Return [X, Y] of the center of cell containing provided text 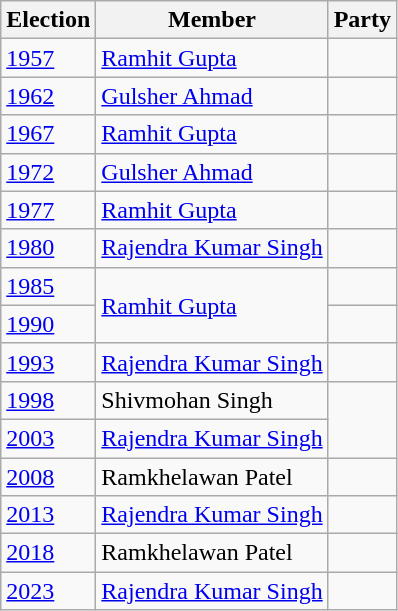
2003 [48, 438]
2023 [48, 591]
1990 [48, 324]
1977 [48, 210]
Party [362, 20]
Election [48, 20]
1993 [48, 362]
1972 [48, 172]
Member [212, 20]
1980 [48, 248]
1962 [48, 96]
1998 [48, 400]
1967 [48, 134]
Shivmohan Singh [212, 400]
2013 [48, 515]
1985 [48, 286]
1957 [48, 58]
2018 [48, 553]
2008 [48, 477]
